Return the (X, Y) coordinate for the center point of the cell that contains the specified text.  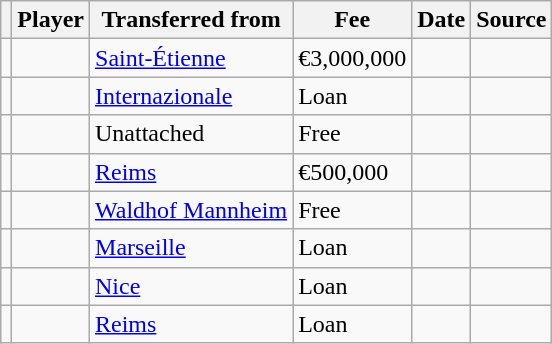
Source (512, 20)
Unattached (192, 134)
€500,000 (352, 172)
€3,000,000 (352, 58)
Nice (192, 286)
Internazionale (192, 96)
Fee (352, 20)
Marseille (192, 248)
Transferred from (192, 20)
Saint-Étienne (192, 58)
Player (51, 20)
Waldhof Mannheim (192, 210)
Date (442, 20)
